Return [x, y] of the center of cell containing provided text 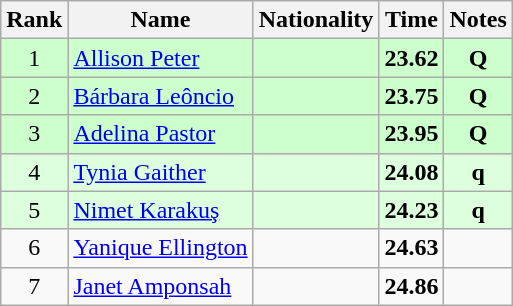
24.23 [412, 210]
Nationality [316, 20]
23.95 [412, 134]
Tynia Gaither [160, 172]
Bárbara Leôncio [160, 96]
Janet Amponsah [160, 286]
2 [34, 96]
24.63 [412, 248]
5 [34, 210]
4 [34, 172]
23.75 [412, 96]
Name [160, 20]
Notes [478, 20]
Time [412, 20]
1 [34, 58]
3 [34, 134]
24.86 [412, 286]
7 [34, 286]
Yanique Ellington [160, 248]
6 [34, 248]
Rank [34, 20]
Adelina Pastor [160, 134]
Nimet Karakuş [160, 210]
24.08 [412, 172]
Allison Peter [160, 58]
23.62 [412, 58]
